Capture the cell that displays the provided text and extract its [x, y] central coordinate. 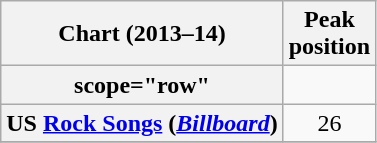
26 [329, 123]
scope="row" [142, 85]
Chart (2013–14) [142, 34]
Peakposition [329, 34]
US Rock Songs (Billboard) [142, 123]
